Determine the [x, y] coordinate at the center of the cell enclosing the given text.  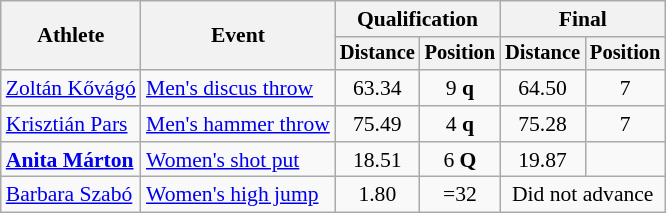
Did not advance [582, 195]
18.51 [378, 160]
Event [238, 36]
Men's hammer throw [238, 124]
63.34 [378, 88]
Women's high jump [238, 195]
64.50 [542, 88]
Qualification [418, 19]
Barbara Szabó [71, 195]
Men's discus throw [238, 88]
Athlete [71, 36]
6 Q [460, 160]
4 q [460, 124]
75.28 [542, 124]
75.49 [378, 124]
9 q [460, 88]
Final [582, 19]
Anita Márton [71, 160]
=32 [460, 195]
Krisztián Pars [71, 124]
Women's shot put [238, 160]
19.87 [542, 160]
Zoltán Kővágó [71, 88]
1.80 [378, 195]
